Determine the (X, Y) coordinate at the center of the cell enclosing the given text.  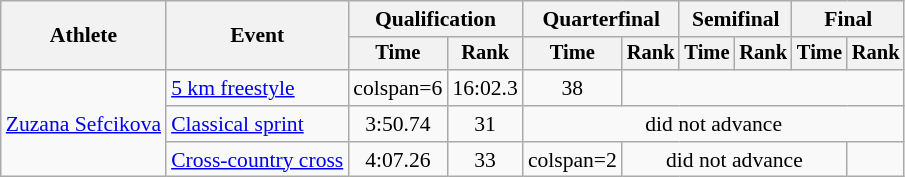
38 (572, 88)
colspan=6 (398, 88)
Athlete (84, 36)
16:02.3 (484, 88)
31 (484, 124)
3:50.74 (398, 124)
Quarterfinal (602, 19)
Event (257, 36)
Final (848, 19)
Classical sprint (257, 124)
5 km freestyle (257, 88)
did not advance (714, 124)
Qualification (436, 19)
Zuzana Sefcikova (84, 124)
Semifinal (735, 19)
